For the text-containing cell, return its midpoint in (X, Y) coordinate format. 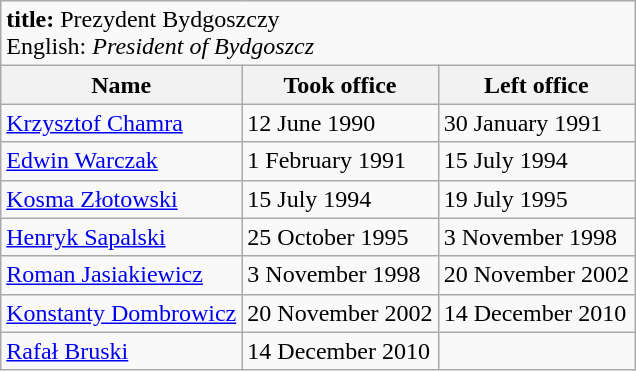
Kosma Złotowski (122, 199)
1 February 1991 (340, 161)
Roman Jasiakiewicz (122, 275)
Edwin Warczak (122, 161)
Left office (536, 85)
25 October 1995 (340, 237)
title: Prezydent Bydgoszczy English: President of Bydgoszcz (318, 34)
30 January 1991 (536, 123)
Rafał Bruski (122, 351)
Konstanty Dombrowicz (122, 313)
Krzysztof Chamra (122, 123)
Took office (340, 85)
Henryk Sapalski (122, 237)
Name (122, 85)
19 July 1995 (536, 199)
12 June 1990 (340, 123)
